Extract the [x, y] coordinate from the center of the cell holding the provided text.  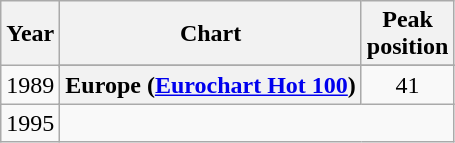
41 [407, 85]
Chart [211, 34]
Year [30, 34]
1989 [30, 85]
1995 [30, 123]
Europe (Eurochart Hot 100) [211, 85]
Peakposition [407, 34]
